Determine the (X, Y) coordinate at the center of the cell enclosing the given text.  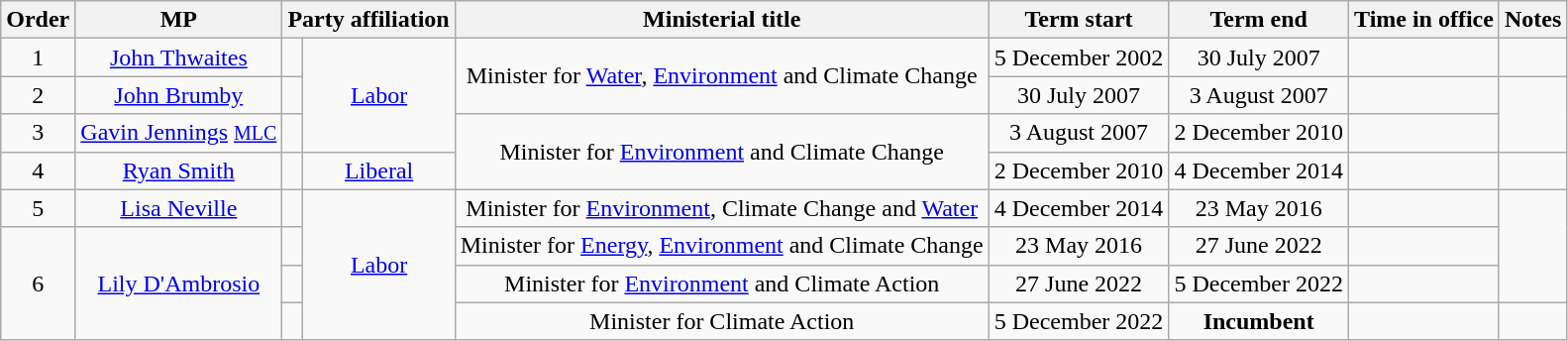
Ryan Smith (178, 170)
4 (38, 170)
Lisa Neville (178, 208)
5 (38, 208)
2 (38, 95)
Minister for Environment, Climate Change and Water (721, 208)
Minister for Climate Action (721, 321)
Lily D'Ambrosio (178, 284)
Minister for Water, Environment and Climate Change (721, 76)
Minister for Environment and Climate Action (721, 284)
Incumbent (1259, 321)
MP (178, 20)
Term end (1259, 20)
Gavin Jennings MLC (178, 133)
Term start (1079, 20)
Order (38, 20)
Notes (1532, 20)
John Thwaites (178, 57)
Minister for Energy, Environment and Climate Change (721, 246)
John Brumby (178, 95)
Liberal (378, 170)
5 December 2002 (1079, 57)
3 (38, 133)
Ministerial title (721, 20)
Time in office (1424, 20)
Party affiliation (368, 20)
1 (38, 57)
Minister for Environment and Climate Change (721, 152)
6 (38, 284)
